Find where the given text appears and provide that cell's center as (x, y) coordinate. 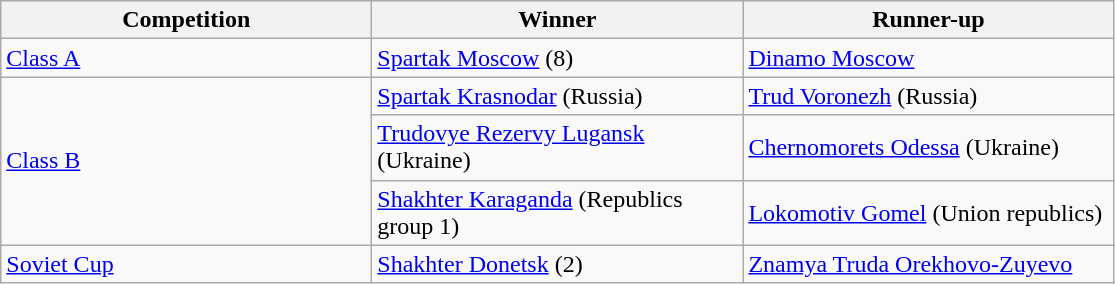
Class A (186, 58)
Shakhter Karaganda (Republics group 1) (558, 212)
Class B (186, 161)
Soviet Cup (186, 264)
Spartak Krasnodar (Russia) (558, 96)
Runner-up (928, 20)
Dinamo Moscow (928, 58)
Chernomorets Odessa (Ukraine) (928, 148)
Competition (186, 20)
Shakhter Donetsk (2) (558, 264)
Spartak Moscow (8) (558, 58)
Trudovye Rezervy Lugansk (Ukraine) (558, 148)
Znamya Truda Orekhovo-Zuyevo (928, 264)
Trud Voronezh (Russia) (928, 96)
Winner (558, 20)
Lokomotiv Gomel (Union republics) (928, 212)
